Find where the given text appears and provide that cell's center as (X, Y) coordinate. 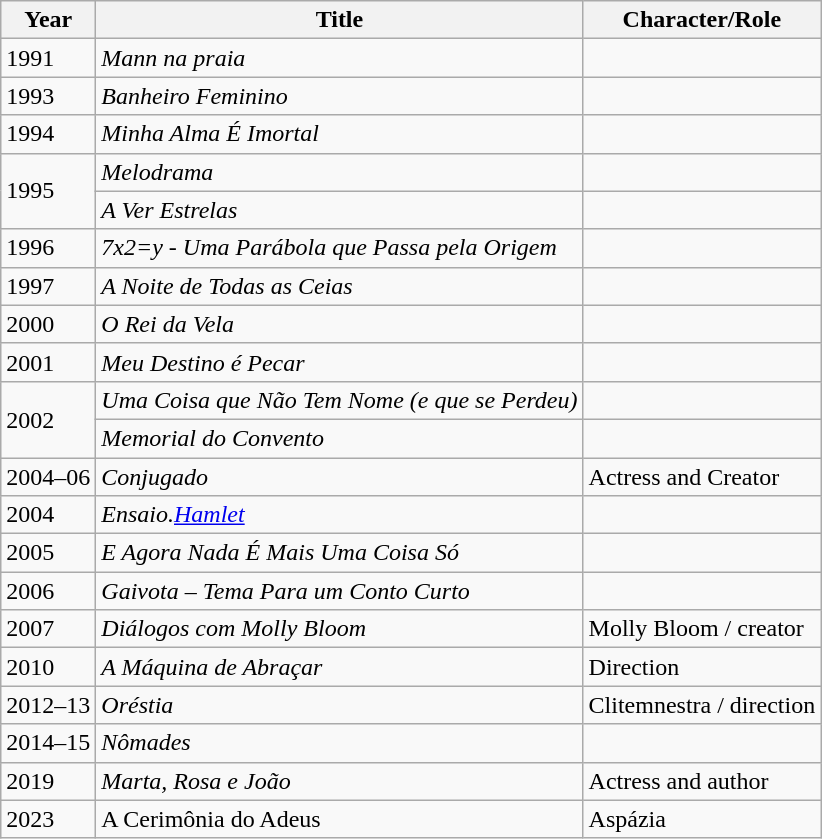
Diálogos com Molly Bloom (340, 629)
2002 (48, 419)
Character/Role (702, 20)
O Rei da Vela (340, 324)
Ensaio.Hamlet (340, 515)
1997 (48, 286)
2023 (48, 819)
2001 (48, 362)
Gaivota – Tema Para um Conto Curto (340, 591)
7x2=y - Uma Parábola que Passa pela Origem (340, 248)
1995 (48, 191)
Mann na praia (340, 58)
2004 (48, 515)
A Ver Estrelas (340, 210)
2014–15 (48, 743)
A Máquina de Abraçar (340, 667)
1991 (48, 58)
A Noite de Todas as Ceias (340, 286)
Year (48, 20)
Marta, Rosa e João (340, 781)
Clitemnestra / direction (702, 705)
1993 (48, 96)
2012–13 (48, 705)
2006 (48, 591)
Oréstia (340, 705)
2000 (48, 324)
Uma Coisa que Não Tem Nome (e que se Perdeu) (340, 400)
Minha Alma É Imortal (340, 134)
2019 (48, 781)
Aspázia (702, 819)
Title (340, 20)
1994 (48, 134)
Actress and Creator (702, 477)
2005 (48, 553)
Banheiro Feminino (340, 96)
Actress and author (702, 781)
2004–06 (48, 477)
2007 (48, 629)
Nômades (340, 743)
Conjugado (340, 477)
Melodrama (340, 172)
2010 (48, 667)
1996 (48, 248)
Meu Destino é Pecar (340, 362)
A Cerimônia do Adeus (340, 819)
Direction (702, 667)
E Agora Nada É Mais Uma Coisa Só (340, 553)
Memorial do Convento (340, 438)
Molly Bloom / creator (702, 629)
